Pinpoint the cell where the given text exists, returning its [x, y] midpoint coordinate. 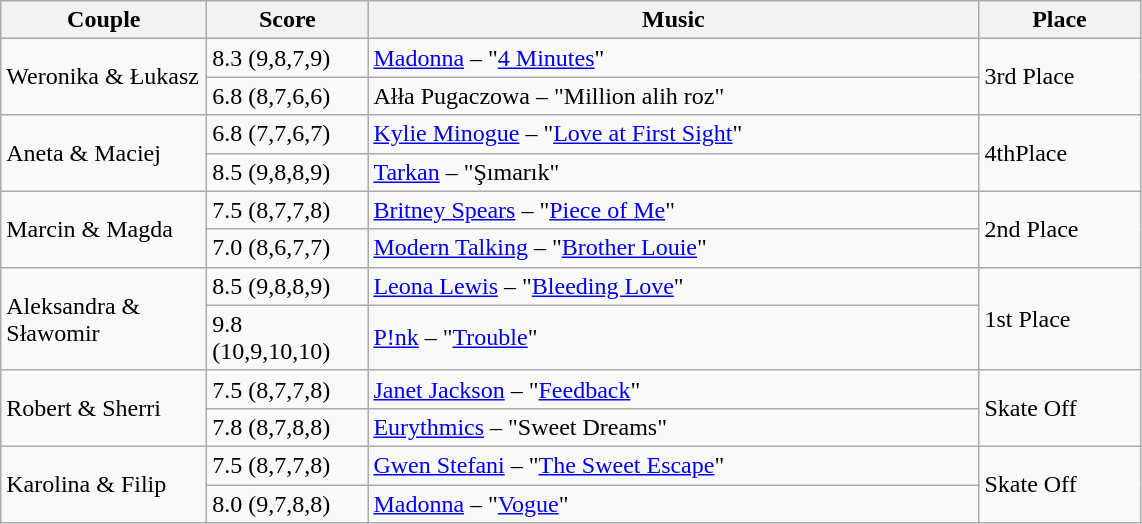
Robert & Sherri [104, 408]
Madonna – "Vogue" [674, 503]
1st Place [1060, 318]
7.8 (8,7,8,8) [288, 427]
Aleksandra & Sławomir [104, 318]
7.0 (8,6,7,7) [288, 248]
Ałła Pugaczowa – "Million alih roz" [674, 96]
Madonna – "4 Minutes" [674, 58]
Modern Talking – "Brother Louie" [674, 248]
Gwen Stefani – "The Sweet Escape" [674, 465]
2nd Place [1060, 229]
Janet Jackson – "Feedback" [674, 389]
8.0 (9,7,8,8) [288, 503]
Music [674, 20]
6.8 (8,7,6,6) [288, 96]
Tarkan – "Şımarık" [674, 172]
Eurythmics – "Sweet Dreams" [674, 427]
Kylie Minogue – "Love at First Sight" [674, 134]
P!nk – "Trouble" [674, 338]
Leona Lewis – "Bleeding Love" [674, 286]
6.8 (7,7,6,7) [288, 134]
8.3 (9,8,7,9) [288, 58]
3rd Place [1060, 77]
Place [1060, 20]
4thPlace [1060, 153]
Marcin & Magda [104, 229]
Britney Spears – "Piece of Me" [674, 210]
Score [288, 20]
Couple [104, 20]
9.8 (10,9,10,10) [288, 338]
Karolina & Filip [104, 484]
Aneta & Maciej [104, 153]
Weronika & Łukasz [104, 77]
